Find where the given text appears and provide that cell's center as (X, Y) coordinate. 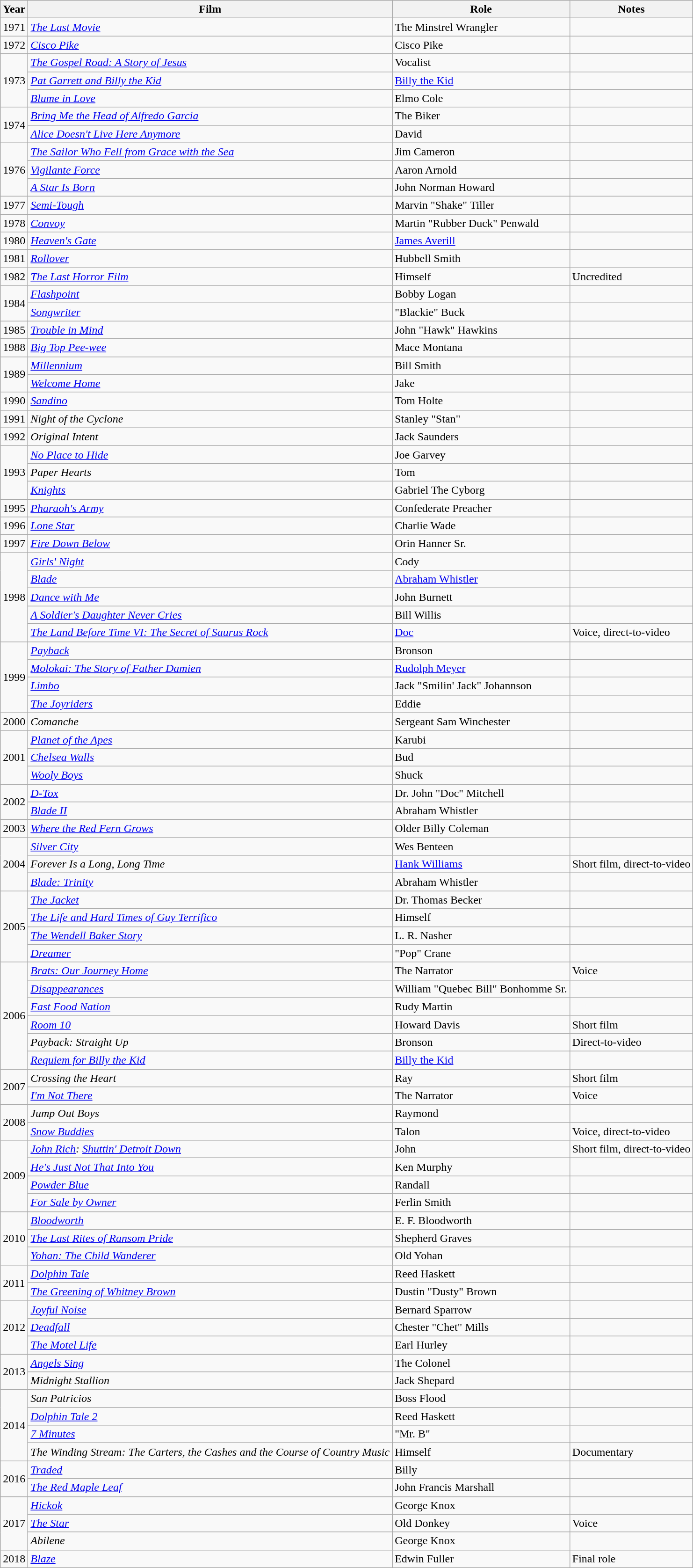
Traded (210, 1470)
Chester "Chet" Mills (481, 1327)
Older Billy Coleman (481, 829)
Dr. John "Doc" Mitchell (481, 793)
The Biker (481, 116)
I'm Not There (210, 1096)
7 Minutes (210, 1434)
Marvin "Shake" Tiller (481, 205)
Girls' Night (210, 562)
John Francis Marshall (481, 1488)
Abilene (210, 1541)
Powder Blue (210, 1185)
San Patricios (210, 1399)
Room 10 (210, 1024)
1972 (14, 45)
The Colonel (481, 1363)
Rudolph Meyer (481, 668)
Fast Food Nation (210, 1006)
Gabriel The Cyborg (481, 490)
1996 (14, 526)
Millennium (210, 365)
Blume in Love (210, 98)
Chelsea Walls (210, 757)
Confederate Preacher (481, 508)
Bud (481, 757)
Cody (481, 562)
Mace Montana (481, 348)
Comanche (210, 722)
2013 (14, 1372)
Joe Garvey (481, 454)
Bring Me the Head of Alfredo Garcia (210, 116)
The Land Before Time VI: The Secret of Saurus Rock (210, 633)
Jim Cameron (481, 152)
John Burnett (481, 597)
A Soldier's Daughter Never Cries (210, 615)
Wes Benteen (481, 846)
Angels Sing (210, 1363)
2005 (14, 926)
Orin Hanner Sr. (481, 544)
The Last Movie (210, 27)
2003 (14, 829)
Blade: Trinity (210, 882)
1981 (14, 259)
Dreamer (210, 953)
2000 (14, 722)
Elmo Cole (481, 98)
Deadfall (210, 1327)
Payback: Straight Up (210, 1042)
Talon (481, 1131)
2009 (14, 1176)
Eddie (481, 704)
Bloodworth (210, 1220)
"Blackie" Buck (481, 312)
Heaven's Gate (210, 241)
1989 (14, 374)
Shuck (481, 775)
The Last Horror Film (210, 277)
Brats: Our Journey Home (210, 971)
Sandino (210, 401)
Pharaoh's Army (210, 508)
1995 (14, 508)
He's Just Not That Into You (210, 1167)
The Star (210, 1523)
No Place to Hide (210, 454)
1978 (14, 223)
Rudy Martin (481, 1006)
Hickok (210, 1505)
John Norman Howard (481, 187)
Aaron Arnold (481, 169)
1988 (14, 348)
Songwriter (210, 312)
2012 (14, 1327)
2011 (14, 1283)
Uncredited (631, 277)
For Sale by Owner (210, 1203)
Randall (481, 1185)
Welcome Home (210, 383)
Ken Murphy (481, 1167)
1991 (14, 419)
Payback (210, 650)
Dustin "Dusty" Brown (481, 1291)
Original Intent (210, 437)
Bobby Logan (481, 294)
The Red Maple Leaf (210, 1488)
Final role (631, 1559)
Blade II (210, 811)
2016 (14, 1479)
Bill Smith (481, 365)
1990 (14, 401)
Ferlin Smith (481, 1203)
"Pop" Crane (481, 953)
2001 (14, 757)
2017 (14, 1523)
Joyful Noise (210, 1309)
Convoy (210, 223)
Alice Doesn't Live Here Anymore (210, 134)
Where the Red Fern Grows (210, 829)
Molokai: The Story of Father Damien (210, 668)
Planet of the Apes (210, 739)
Jack Saunders (481, 437)
The Winding Stream: The Carters, the Cashes and the Course of Country Music (210, 1452)
2008 (14, 1123)
Vocalist (481, 63)
Dance with Me (210, 597)
Documentary (631, 1452)
2004 (14, 864)
Edwin Fuller (481, 1559)
Crossing the Heart (210, 1078)
Bill Willis (481, 615)
Old Yohan (481, 1256)
1993 (14, 472)
The Joyriders (210, 704)
Wooly Boys (210, 775)
Requiem for Billy the Kid (210, 1060)
1973 (14, 80)
Paper Hearts (210, 472)
Pat Garrett and Billy the Kid (210, 80)
The Sailor Who Fell from Grace with the Sea (210, 152)
2014 (14, 1425)
John (481, 1149)
Lone Star (210, 526)
Tom Holte (481, 401)
Year (14, 9)
Dr. Thomas Becker (481, 900)
Trouble in Mind (210, 330)
The Life and Hard Times of Guy Terrifico (210, 918)
Boss Flood (481, 1399)
"Mr. B" (481, 1434)
1998 (14, 597)
1982 (14, 277)
Rollover (210, 259)
John Rich: Shuttin' Detroit Down (210, 1149)
Stanley "Stan" (481, 419)
Old Donkey (481, 1523)
The Greening of Whitney Brown (210, 1291)
2002 (14, 802)
Limbo (210, 686)
Jake (481, 383)
Hubbell Smith (481, 259)
A Star Is Born (210, 187)
Shepherd Graves (481, 1238)
Jack Shepard (481, 1381)
1976 (14, 169)
Role (481, 9)
2007 (14, 1087)
Film (210, 9)
Tom (481, 472)
Doc (481, 633)
2010 (14, 1238)
Jump Out Boys (210, 1114)
Ray (481, 1078)
1992 (14, 437)
James Averill (481, 241)
D-Tox (210, 793)
Blaze (210, 1559)
Knights (210, 490)
Big Top Pee-wee (210, 348)
Howard Davis (481, 1024)
Silver City (210, 846)
John "Hawk" Hawkins (481, 330)
The Jacket (210, 900)
Blade (210, 579)
Dolphin Tale 2 (210, 1416)
Flashpoint (210, 294)
Hank Williams (481, 864)
William "Quebec Bill" Bonhomme Sr. (481, 989)
Snow Buddies (210, 1131)
Jack "Smilin' Jack" Johannson (481, 686)
1980 (14, 241)
Fire Down Below (210, 544)
Notes (631, 9)
1999 (14, 677)
Charlie Wade (481, 526)
Night of the Cyclone (210, 419)
1985 (14, 330)
L. R. Nasher (481, 935)
1997 (14, 544)
1971 (14, 27)
E. F. Bloodworth (481, 1220)
Earl Hurley (481, 1345)
The Minstrel Wrangler (481, 27)
Disappearances (210, 989)
The Wendell Baker Story (210, 935)
Yohan: The Child Wanderer (210, 1256)
The Last Rites of Ransom Pride (210, 1238)
The Gospel Road: A Story of Jesus (210, 63)
Midnight Stallion (210, 1381)
2018 (14, 1559)
1974 (14, 125)
1984 (14, 303)
Forever Is a Long, Long Time (210, 864)
David (481, 134)
2006 (14, 1015)
Billy (481, 1470)
1977 (14, 205)
Karubi (481, 739)
Dolphin Tale (210, 1274)
Vigilante Force (210, 169)
The Motel Life (210, 1345)
Bernard Sparrow (481, 1309)
Semi-Tough (210, 205)
Martin "Rubber Duck" Penwald (481, 223)
Direct-to-video (631, 1042)
Sergeant Sam Winchester (481, 722)
Raymond (481, 1114)
